Identify which cell holds the provided text, then report its [X, Y] central coordinate. 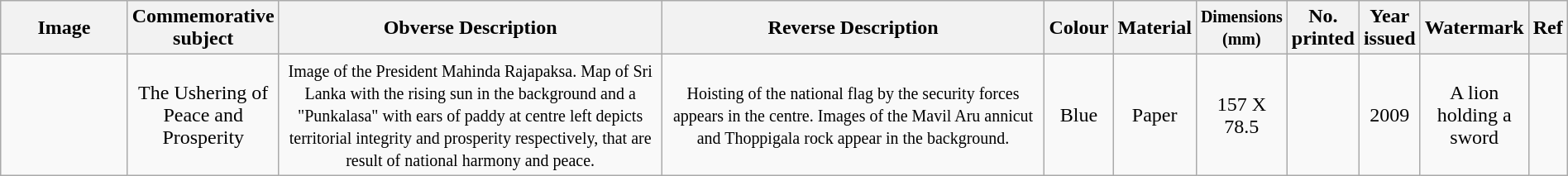
2009 [1389, 115]
Image [65, 28]
Blue [1078, 115]
The Ushering of Peace and Prosperity [203, 115]
Dimensions (mm) [1241, 28]
Reverse Description [853, 28]
Colour [1078, 28]
No. printed [1323, 28]
Year issued [1389, 28]
Obverse Description [470, 28]
157 X 78.5 [1241, 115]
Watermark [1474, 28]
Ref [1548, 28]
Paper [1154, 115]
A lion holding a sword [1474, 115]
Material [1154, 28]
Commemorative subject [203, 28]
